From the cell containing the given text, extract its center point as [x, y] coordinate. 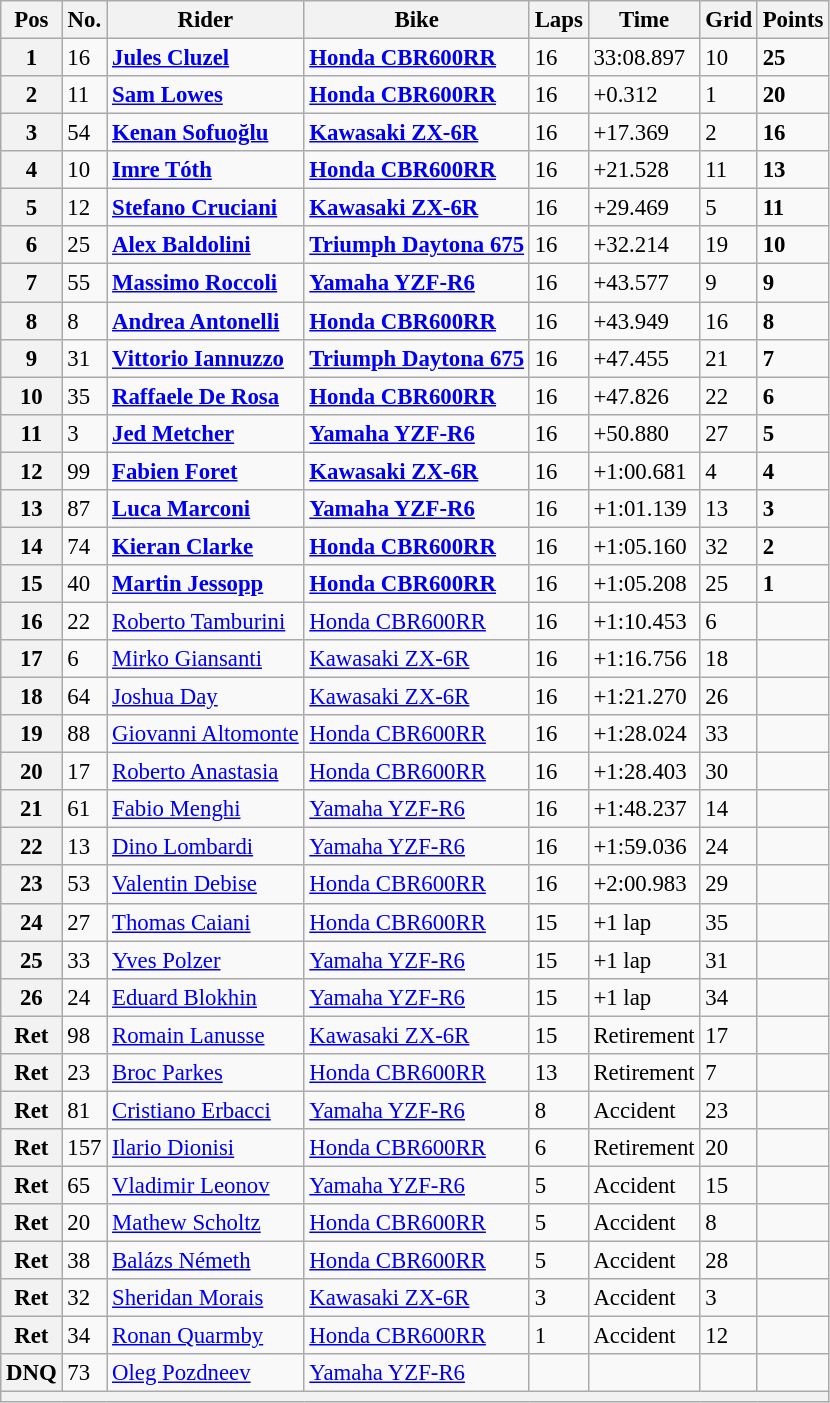
87 [84, 509]
Bike [416, 20]
Roberto Tamburini [206, 621]
Rider [206, 20]
81 [84, 1110]
Points [792, 20]
Imre Tóth [206, 170]
Thomas Caiani [206, 922]
Stefano Cruciani [206, 208]
Time [644, 20]
+1:01.139 [644, 509]
+1:10.453 [644, 621]
Alex Baldolini [206, 245]
+2:00.983 [644, 885]
+47.455 [644, 358]
+1:05.160 [644, 546]
Vladimir Leonov [206, 1185]
+21.528 [644, 170]
+0.312 [644, 95]
+29.469 [644, 208]
Yves Polzer [206, 960]
Oleg Pozdneev [206, 1373]
38 [84, 1261]
+47.826 [644, 396]
Roberto Anastasia [206, 772]
Fabien Foret [206, 471]
Dino Lombardi [206, 847]
99 [84, 471]
Grid [728, 20]
+1:59.036 [644, 847]
+1:16.756 [644, 659]
30 [728, 772]
Ilario Dionisi [206, 1148]
Andrea Antonelli [206, 321]
Luca Marconi [206, 509]
Ronan Quarmby [206, 1336]
+1:28.403 [644, 772]
+43.577 [644, 283]
157 [84, 1148]
Giovanni Altomonte [206, 734]
Valentin Debise [206, 885]
+1:48.237 [644, 809]
Eduard Blokhin [206, 997]
28 [728, 1261]
Massimo Roccoli [206, 283]
29 [728, 885]
Broc Parkes [206, 1073]
Mirko Giansanti [206, 659]
Sam Lowes [206, 95]
+1:28.024 [644, 734]
98 [84, 1035]
Vittorio Iannuzzo [206, 358]
Pos [32, 20]
Raffaele De Rosa [206, 396]
88 [84, 734]
Kieran Clarke [206, 546]
Joshua Day [206, 697]
Laps [558, 20]
No. [84, 20]
Fabio Menghi [206, 809]
+1:21.270 [644, 697]
+1:00.681 [644, 471]
Martin Jessopp [206, 584]
61 [84, 809]
+17.369 [644, 133]
55 [84, 283]
+1:05.208 [644, 584]
+32.214 [644, 245]
Jules Cluzel [206, 58]
Cristiano Erbacci [206, 1110]
DNQ [32, 1373]
+43.949 [644, 321]
40 [84, 584]
33:08.897 [644, 58]
65 [84, 1185]
54 [84, 133]
74 [84, 546]
Balázs Németh [206, 1261]
Jed Metcher [206, 433]
Sheridan Morais [206, 1298]
+50.880 [644, 433]
53 [84, 885]
64 [84, 697]
Kenan Sofuoğlu [206, 133]
Mathew Scholtz [206, 1223]
73 [84, 1373]
Romain Lanusse [206, 1035]
